Return the [X, Y] coordinate for the center point of the cell that contains the specified text.  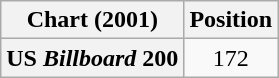
172 [231, 58]
US Billboard 200 [92, 58]
Chart (2001) [92, 20]
Position [231, 20]
